Output the [X, Y] coordinate of the center of the cell containing the given text.  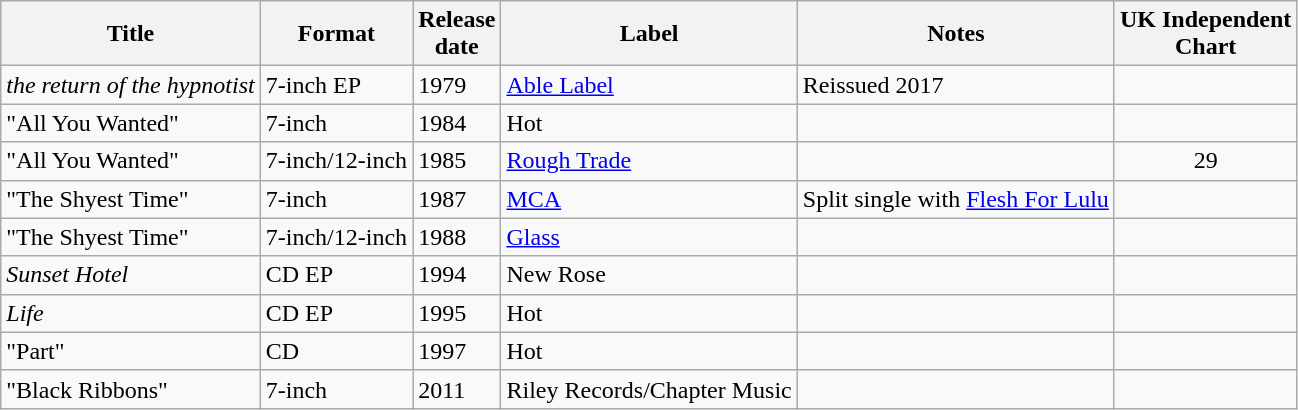
New Rose [649, 275]
Sunset Hotel [130, 275]
1988 [457, 237]
Able Label [649, 85]
Life [130, 313]
1997 [457, 351]
"Black Ribbons" [130, 389]
Releasedate [457, 34]
1984 [457, 123]
Riley Records/Chapter Music [649, 389]
Label [649, 34]
1994 [457, 275]
Split single with Flesh For Lulu [956, 199]
2011 [457, 389]
UK IndependentChart [1205, 34]
Notes [956, 34]
MCA [649, 199]
1987 [457, 199]
1979 [457, 85]
29 [1205, 161]
Title [130, 34]
Format [336, 34]
Rough Trade [649, 161]
"Part" [130, 351]
7-inch EP [336, 85]
the return of the hypnotist [130, 85]
1995 [457, 313]
Glass [649, 237]
Reissued 2017 [956, 85]
CD [336, 351]
1985 [457, 161]
